Detect which cell encompasses the target text, then output its [X, Y] center coordinate. 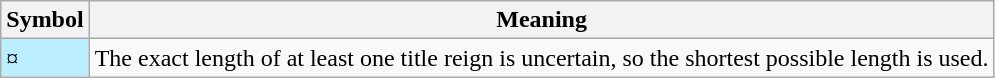
The exact length of at least one title reign is uncertain, so the shortest possible length is used. [542, 58]
Symbol [45, 20]
¤ [45, 58]
Meaning [542, 20]
